Determine the [X, Y] coordinate at the center of the cell enclosing the given text.  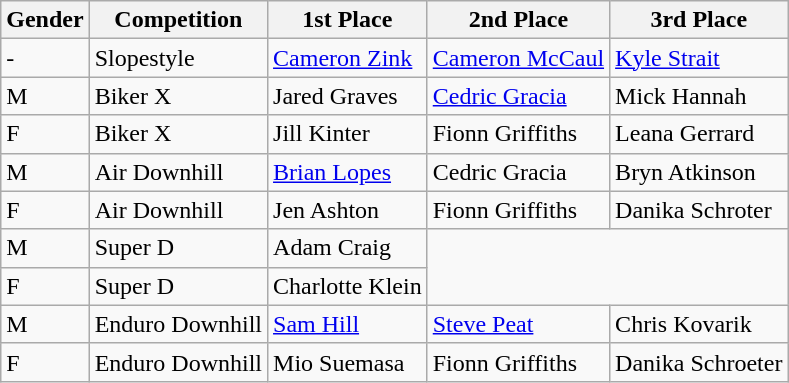
Slopestyle [178, 58]
3rd Place [699, 20]
Kyle Strait [699, 58]
Brian Lopes [348, 172]
Gender [45, 20]
Mio Suemasa [348, 362]
Mick Hannah [699, 96]
Jared Graves [348, 96]
Charlotte Klein [348, 286]
Competition [178, 20]
Cameron Zink [348, 58]
Bryn Atkinson [699, 172]
1st Place [348, 20]
2nd Place [518, 20]
Sam Hill [348, 324]
- [45, 58]
Jen Ashton [348, 210]
Adam Craig [348, 248]
Steve Peat [518, 324]
Cameron McCaul [518, 58]
Danika Schroeter [699, 362]
Chris Kovarik [699, 324]
Danika Schroter [699, 210]
Jill Kinter [348, 134]
Leana Gerrard [699, 134]
